Extract the [x, y] coordinate from the center of the cell holding the provided text.  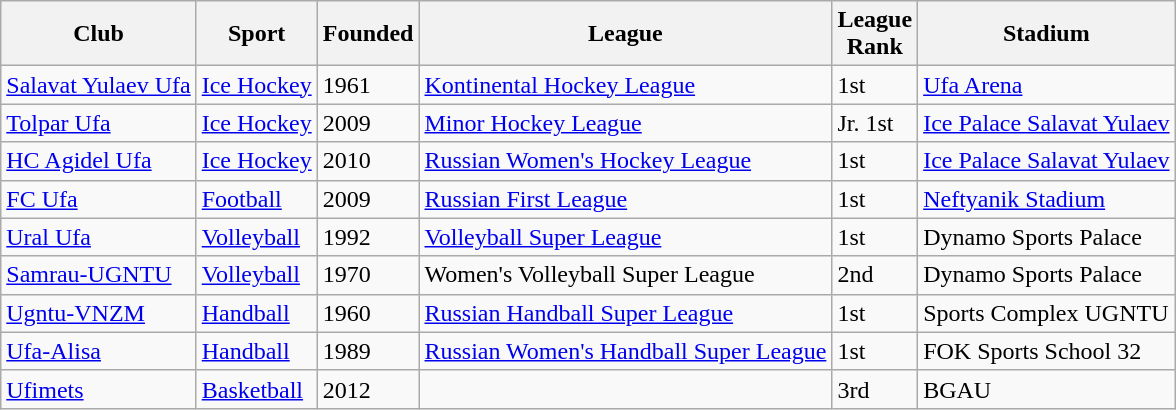
Basketball [256, 389]
Volleyball Super League [626, 237]
1970 [368, 275]
2nd [875, 275]
FC Ufa [98, 199]
1961 [368, 85]
BGAU [1046, 389]
Russian Women's Hockey League [626, 161]
Sports Complex UGNTU [1046, 313]
HC Agidel Ufa [98, 161]
Russian Women's Handball Super League [626, 351]
Ural Ufa [98, 237]
Club [98, 34]
Ufimets [98, 389]
Sport [256, 34]
Football [256, 199]
Minor Hockey League [626, 123]
Tolpar Ufa [98, 123]
Ufa-Alisa [98, 351]
LeagueRank [875, 34]
1992 [368, 237]
Founded [368, 34]
Ufa Arena [1046, 85]
Kontinental Hockey League [626, 85]
Ugntu-VNZM [98, 313]
Stadium [1046, 34]
2012 [368, 389]
1960 [368, 313]
Russian First League [626, 199]
League [626, 34]
Neftyanik Stadium [1046, 199]
Women's Volleyball Super League [626, 275]
Salavat Yulaev Ufa [98, 85]
Russian Handball Super League [626, 313]
1989 [368, 351]
3rd [875, 389]
2010 [368, 161]
Jr. 1st [875, 123]
FOK Sports School 32 [1046, 351]
Samrau-UGNTU [98, 275]
